Return (X, Y) of the center of cell containing provided text 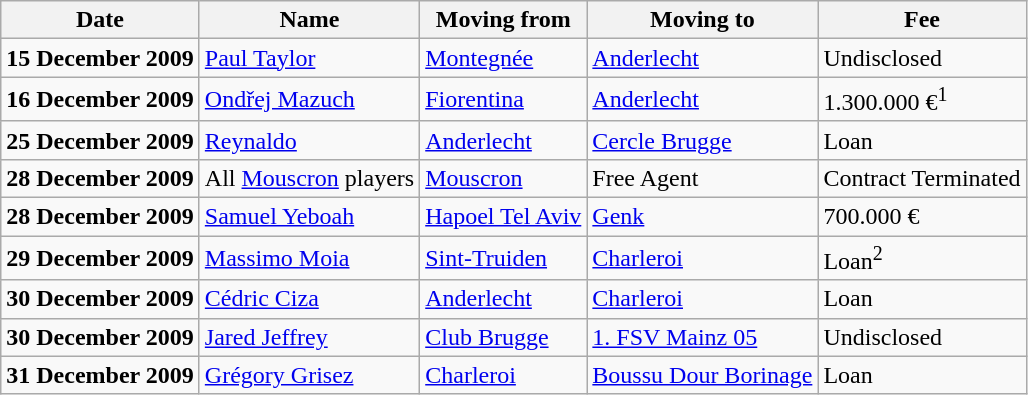
Name (309, 20)
29 December 2009 (100, 258)
Paul Taylor (309, 58)
Sint-Truiden (504, 258)
Loan2 (922, 258)
Moving from (504, 20)
Hapoel Tel Aviv (504, 217)
16 December 2009 (100, 100)
Free Agent (702, 178)
Ondřej Mazuch (309, 100)
Mouscron (504, 178)
Cédric Ciza (309, 299)
All Mouscron players (309, 178)
31 December 2009 (100, 375)
Club Brugge (504, 337)
25 December 2009 (100, 140)
Fee (922, 20)
Samuel Yeboah (309, 217)
Cercle Brugge (702, 140)
Genk (702, 217)
Massimo Moia (309, 258)
1.300.000 €1 (922, 100)
Date (100, 20)
Montegnée (504, 58)
Fiorentina (504, 100)
15 December 2009 (100, 58)
1. FSV Mainz 05 (702, 337)
Jared Jeffrey (309, 337)
700.000 € (922, 217)
Contract Terminated (922, 178)
Boussu Dour Borinage (702, 375)
Reynaldo (309, 140)
Grégory Grisez (309, 375)
Moving to (702, 20)
